Locate the cell with the specified text and output its [x, y] center coordinate. 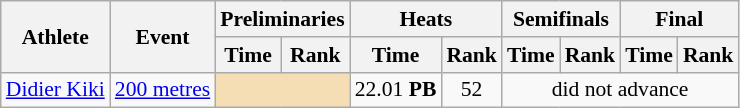
Event [162, 36]
52 [472, 90]
Didier Kiki [56, 90]
Preliminaries [282, 19]
Athlete [56, 36]
200 metres [162, 90]
Heats [426, 19]
Final [679, 19]
22.01 PB [396, 90]
Semifinals [561, 19]
did not advance [620, 90]
